Pinpoint the cell where the given text exists, returning its [X, Y] midpoint coordinate. 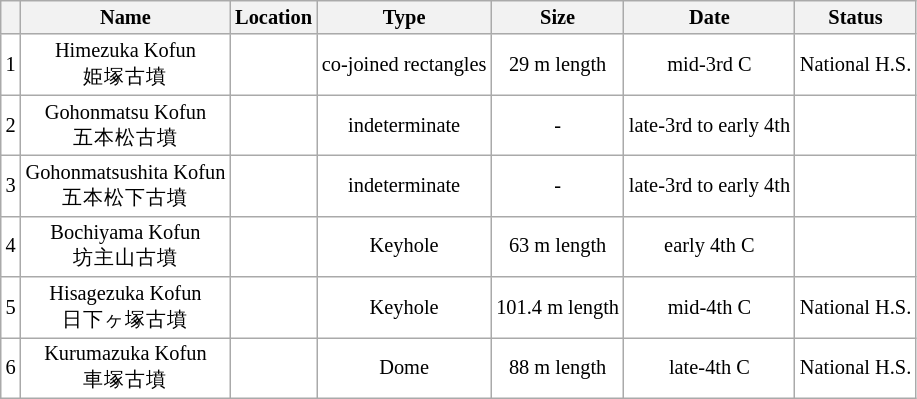
Bochiyama Kofun坊主山古墳 [126, 246]
1 [11, 64]
Size [558, 17]
mid-4th C [710, 308]
2 [11, 126]
early 4th C [710, 246]
co-joined rectangles [404, 64]
mid-3rd C [710, 64]
Himezuka Kofun姫塚古墳 [126, 64]
4 [11, 246]
5 [11, 308]
63 m length [558, 246]
Status [856, 17]
3 [11, 186]
Type [404, 17]
Location [274, 17]
Dome [404, 368]
late-4th C [710, 368]
29 m length [558, 64]
Hisagezuka Kofun日下ヶ塚古墳 [126, 308]
88 m length [558, 368]
Gohonmatsu Kofun五本松古墳 [126, 126]
6 [11, 368]
101.4 m length [558, 308]
Kurumazuka Kofun車塚古墳 [126, 368]
Gohonmatsushita Kofun五本松下古墳 [126, 186]
Date [710, 17]
Name [126, 17]
